Extract the [x, y] coordinate from the center of the cell holding the provided text.  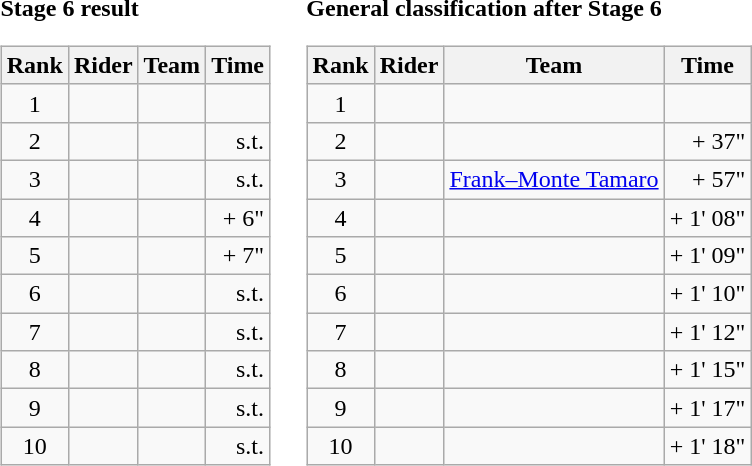
Frank–Monte Tamaro [554, 179]
+ 1' 15" [708, 370]
+ 7" [238, 256]
+ 6" [238, 217]
+ 37" [708, 141]
+ 1' 08" [708, 217]
+ 1' 12" [708, 332]
+ 1' 10" [708, 294]
+ 1' 09" [708, 256]
+ 1' 17" [708, 408]
+ 1' 18" [708, 446]
+ 57" [708, 179]
